Identify which cell holds the provided text, then report its (x, y) central coordinate. 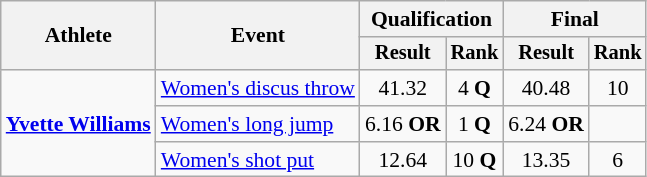
41.32 (403, 88)
1 Q (475, 124)
Qualification (432, 19)
6.24 OR (546, 124)
40.48 (546, 88)
10 (618, 88)
Athlete (78, 36)
6.16 OR (403, 124)
Women's discus throw (258, 88)
4 Q (475, 88)
Final (574, 19)
Yvette Williams (78, 124)
Event (258, 36)
Women's long jump (258, 124)
